Capture the cell that displays the provided text and extract its [X, Y] central coordinate. 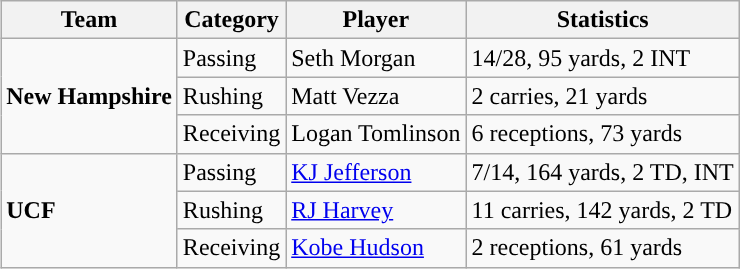
11 carries, 142 yards, 2 TD [602, 210]
New Hampshire [90, 96]
6 receptions, 73 yards [602, 134]
2 receptions, 61 yards [602, 248]
Category [231, 20]
Kobe Hudson [376, 248]
Logan Tomlinson [376, 134]
2 carries, 21 yards [602, 96]
Player [376, 20]
14/28, 95 yards, 2 INT [602, 58]
Matt Vezza [376, 96]
KJ Jefferson [376, 172]
Seth Morgan [376, 58]
Statistics [602, 20]
7/14, 164 yards, 2 TD, INT [602, 172]
Team [90, 20]
RJ Harvey [376, 210]
UCF [90, 210]
